Scan for the cell matching the given text and deliver its (x, y) coordinate at center. 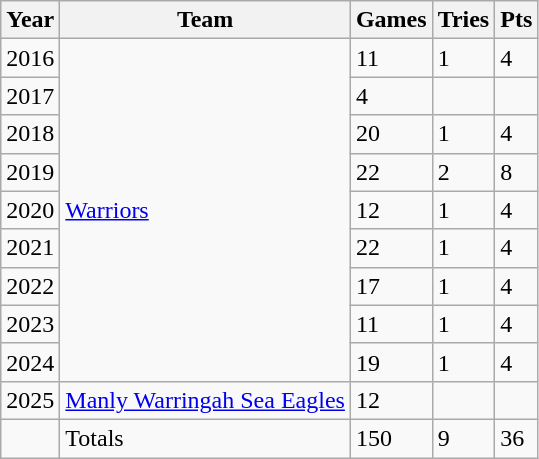
2020 (30, 210)
150 (391, 438)
9 (464, 438)
Team (206, 20)
Manly Warringah Sea Eagles (206, 400)
2022 (30, 286)
2023 (30, 324)
Totals (206, 438)
Games (391, 20)
2024 (30, 362)
20 (391, 134)
2019 (30, 172)
36 (516, 438)
8 (516, 172)
2021 (30, 248)
Year (30, 20)
2016 (30, 58)
Warriors (206, 210)
2017 (30, 96)
2018 (30, 134)
Pts (516, 20)
2025 (30, 400)
19 (391, 362)
2 (464, 172)
Tries (464, 20)
17 (391, 286)
